Capture the cell that displays the provided text and extract its (x, y) central coordinate. 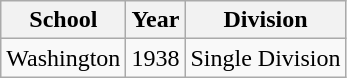
School (64, 20)
1938 (156, 58)
Single Division (266, 58)
Year (156, 20)
Washington (64, 58)
Division (266, 20)
